Return (X, Y) of the center of cell containing provided text 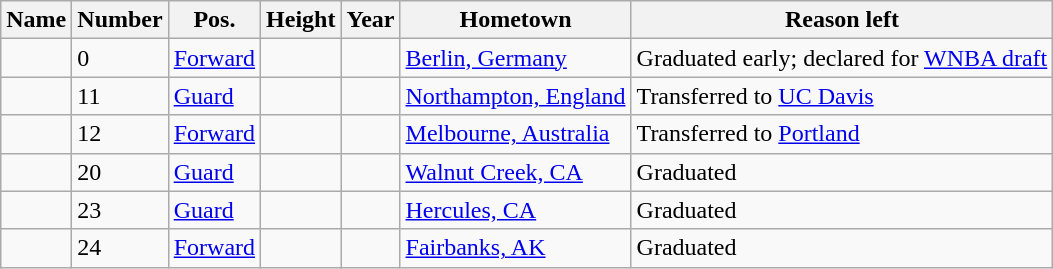
Reason left (842, 20)
Hometown (516, 20)
24 (120, 248)
Name (36, 20)
20 (120, 172)
Berlin, Germany (516, 58)
Walnut Creek, CA (516, 172)
0 (120, 58)
Year (370, 20)
Northampton, England (516, 96)
23 (120, 210)
Transferred to UC Davis (842, 96)
Graduated early; declared for WNBA draft (842, 58)
11 (120, 96)
12 (120, 134)
Melbourne, Australia (516, 134)
Pos. (214, 20)
Fairbanks, AK (516, 248)
Height (301, 20)
Hercules, CA (516, 210)
Transferred to Portland (842, 134)
Number (120, 20)
